Detect which cell encompasses the target text, then output its (X, Y) center coordinate. 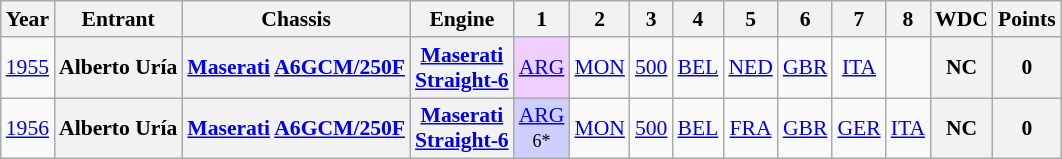
ARG6* (542, 128)
8 (908, 19)
3 (652, 19)
4 (698, 19)
1956 (28, 128)
GER (858, 128)
1955 (28, 68)
Points (1027, 19)
NED (750, 68)
ARG (542, 68)
7 (858, 19)
2 (600, 19)
WDC (962, 19)
Year (28, 19)
Engine (462, 19)
Chassis (296, 19)
1 (542, 19)
FRA (750, 128)
5 (750, 19)
6 (806, 19)
Entrant (118, 19)
